Output the [x, y] coordinate of the center of the cell containing the given text.  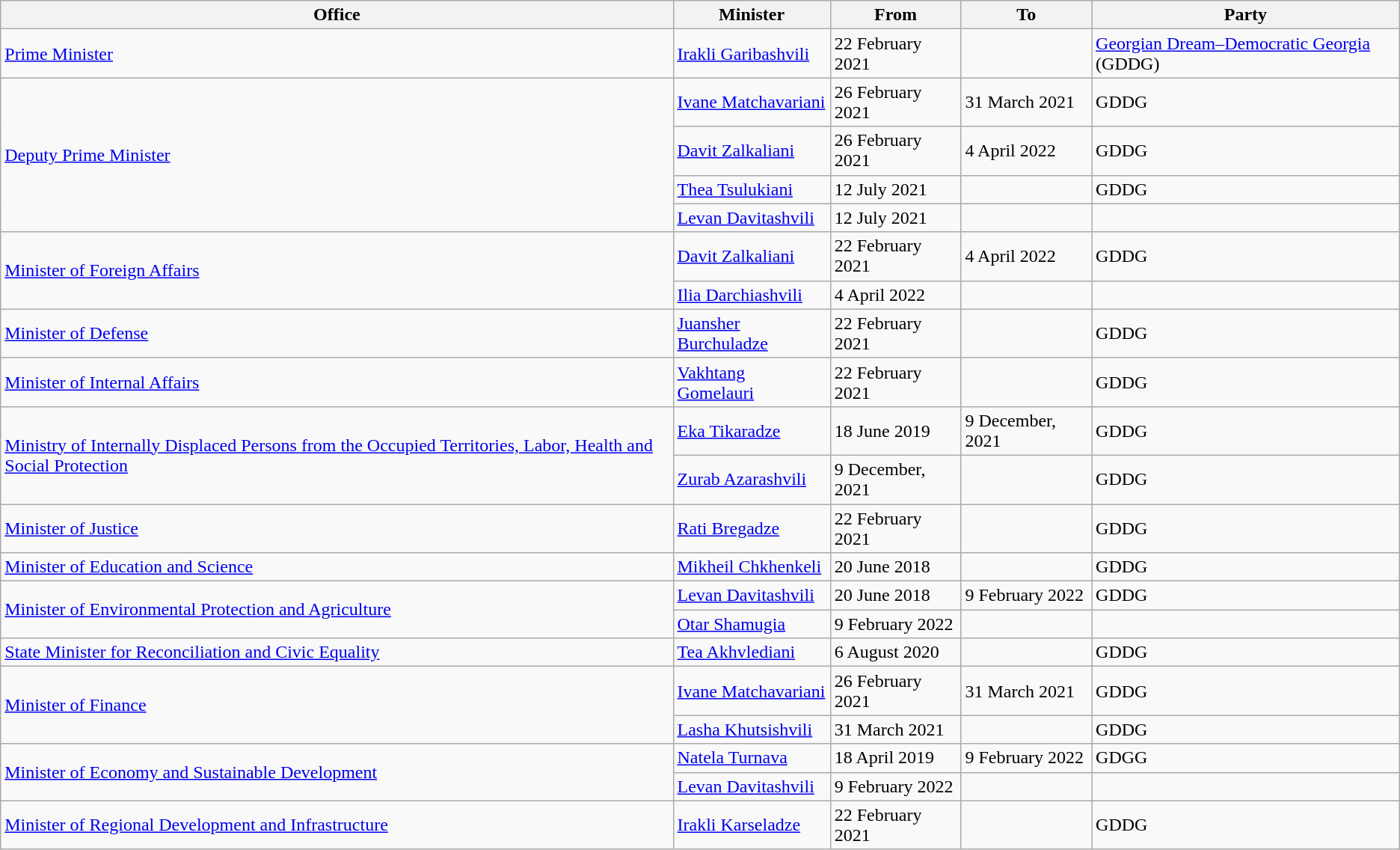
Minister of Internal Affairs [337, 382]
Lasha Khutsishvili [752, 730]
Minister of Justice [337, 528]
Minister of Education and Science [337, 567]
Juansher Burchuladze [752, 334]
Minister of Defense [337, 334]
18 June 2019 [896, 431]
GDGG [1246, 758]
Natela Turnava [752, 758]
Tea Akhvlediani [752, 652]
Ministry of Internally Displaced Persons from the Occupied Territories, Labor, Health and Social Protection [337, 455]
Georgian Dream–Democratic Georgia (GDDG) [1246, 54]
Office [337, 15]
Vakhtang Gomelauri [752, 382]
Eka Tikaradze [752, 431]
Party [1246, 15]
Minister of Environmental Protection and Agriculture [337, 610]
Rati Bregadze [752, 528]
Deputy Prime Minister [337, 155]
State Minister for Reconciliation and Civic Equality [337, 652]
Prime Minister [337, 54]
Minister of Economy and Sustainable Development [337, 772]
Irakli Garibashvili [752, 54]
Mikheil Chkhenkeli [752, 567]
Irakli Karseladze [752, 825]
Ilia Darchiashvili [752, 295]
Minister of Finance [337, 705]
Zurab Azarashvili [752, 479]
Thea Tsulukiani [752, 189]
Minister of Foreign Affairs [337, 271]
6 August 2020 [896, 652]
To [1026, 15]
18 April 2019 [896, 758]
From [896, 15]
Minister of Regional Development and Infrastructure [337, 825]
Otar Shamugia [752, 624]
Minister [752, 15]
